Scan for the cell matching the given text and deliver its [x, y] coordinate at center. 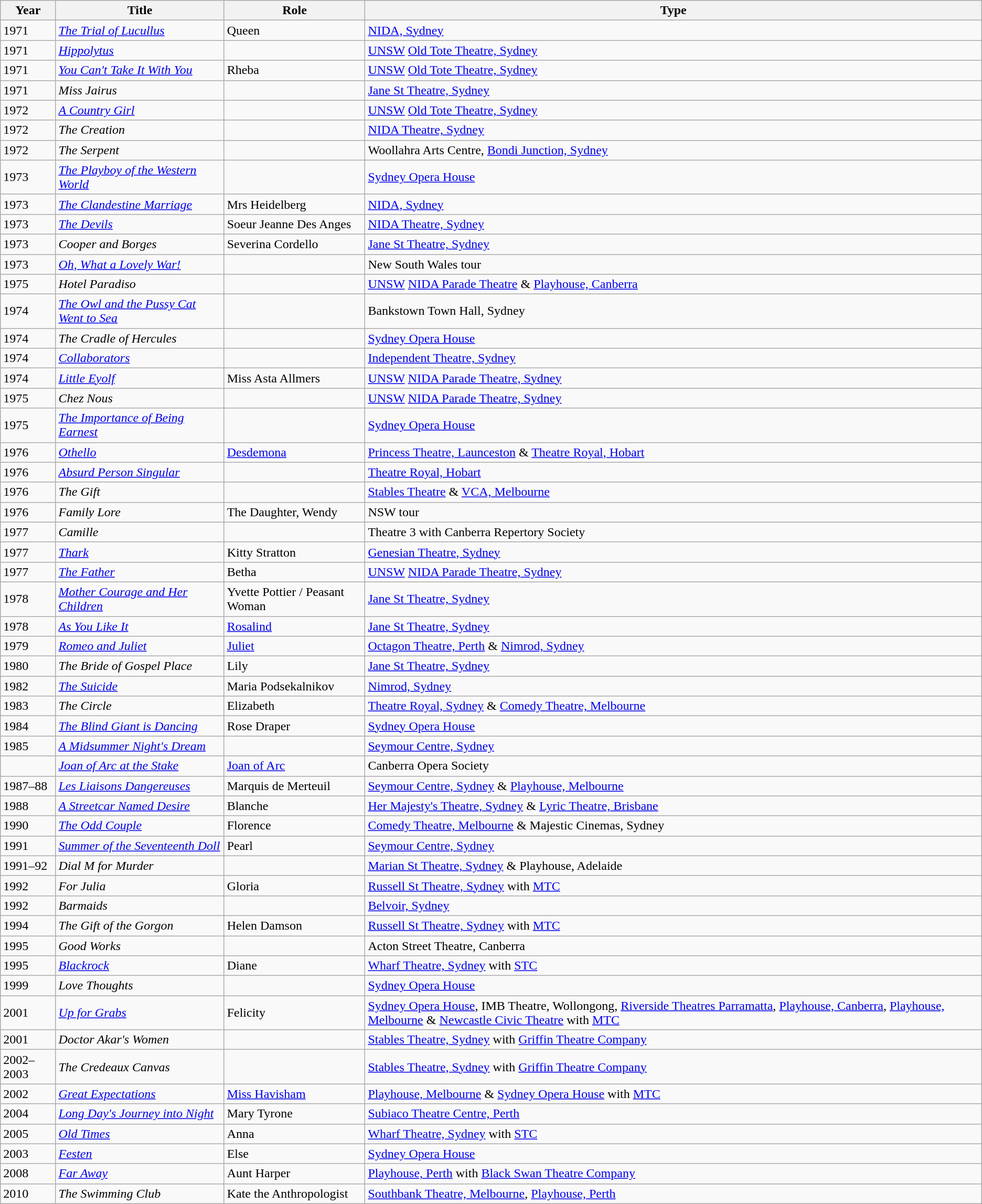
The Blind Giant is Dancing [140, 726]
Pearl [295, 846]
Blanche [295, 806]
Theatre 3 with Canberra Repertory Society [674, 532]
Anna [295, 1134]
Rose Draper [295, 726]
Felicity [295, 1013]
Old Times [140, 1134]
Role [295, 10]
You Can't Take It With You [140, 70]
The Clandestine Marriage [140, 204]
2010 [28, 1194]
Nimrod, Sydney [674, 686]
The Owl and the Pussy Cat Went to Sea [140, 312]
Mrs Heidelberg [295, 204]
A Midsummer Night's Dream [140, 746]
Gloria [295, 886]
A Streetcar Named Desire [140, 806]
Rosalind [295, 626]
1982 [28, 686]
Severina Cordello [295, 244]
Thark [140, 552]
Great Expectations [140, 1094]
1999 [28, 986]
Elizabeth [295, 706]
The Bride of Gospel Place [140, 666]
Queen [295, 30]
2005 [28, 1134]
Octagon Theatre, Perth & Nimrod, Sydney [674, 646]
Kitty Stratton [295, 552]
Playhouse, Melbourne & Sydney Opera House with MTC [674, 1094]
Seymour Centre, Sydney & Playhouse, Melbourne [674, 786]
Summer of the Seventeenth Doll [140, 846]
Up for Grabs [140, 1013]
Mother Courage and Her Children [140, 599]
UNSW NIDA Parade Theatre & Playhouse, Canberra [674, 284]
Soeur Jeanne Des Anges [295, 224]
Absurd Person Singular [140, 472]
1988 [28, 806]
Miss Jairus [140, 90]
Marquis de Merteuil [295, 786]
Family Lore [140, 512]
2002 [28, 1094]
1985 [28, 746]
Desdemona [295, 452]
Belvoir, Sydney [674, 905]
New South Wales tour [674, 264]
Theatre Royal, Sydney & Comedy Theatre, Melbourne [674, 706]
Southbank Theatre, Melbourne, Playhouse, Perth [674, 1194]
Les Liaisons Dangereuses [140, 786]
Doctor Akar's Women [140, 1040]
Joan of Arc [295, 766]
Kate the Anthropologist [295, 1194]
Blackrock [140, 966]
As You Like It [140, 626]
The Trial of Lucullus [140, 30]
2002–2003 [28, 1067]
A Country Girl [140, 110]
Festen [140, 1154]
Comedy Theatre, Melbourne & Majestic Cinemas, Sydney [674, 826]
The Cradle of Hercules [140, 338]
Mary Tyrone [295, 1114]
1984 [28, 726]
Her Majesty's Theatre, Sydney & Lyric Theatre, Brisbane [674, 806]
Woollahra Arts Centre, Bondi Junction, Sydney [674, 150]
Miss Havisham [295, 1094]
2004 [28, 1114]
Oh, What a Lovely War! [140, 264]
Diane [295, 966]
The Odd Couple [140, 826]
Long Day's Journey into Night [140, 1114]
Year [28, 10]
NSW tour [674, 512]
Cooper and Borges [140, 244]
1987–88 [28, 786]
Florence [295, 826]
The Circle [140, 706]
1979 [28, 646]
Dial M for Murder [140, 866]
Stables Theatre & VCA, Melbourne [674, 492]
Independent Theatre, Sydney [674, 358]
Good Works [140, 946]
1991 [28, 846]
Bankstown Town Hall, Sydney [674, 312]
Rheba [295, 70]
1994 [28, 925]
Juliet [295, 646]
The Importance of Being Earnest [140, 425]
The Serpent [140, 150]
The Credeaux Canvas [140, 1067]
The Creation [140, 130]
Type [674, 10]
Othello [140, 452]
Lily [295, 666]
Canberra Opera Society [674, 766]
Title [140, 10]
Miss Asta Allmers [295, 378]
Playhouse, Perth with Black Swan Theatre Company [674, 1174]
1991–92 [28, 866]
Little Eyolf [140, 378]
Maria Podsekalnikov [295, 686]
Theatre Royal, Hobart [674, 472]
Genesian Theatre, Sydney [674, 552]
Collaborators [140, 358]
The Playboy of the Western World [140, 177]
Barmaids [140, 905]
2003 [28, 1154]
The Suicide [140, 686]
The Swimming Club [140, 1194]
The Father [140, 572]
1983 [28, 706]
Love Thoughts [140, 986]
The Daughter, Wendy [295, 512]
Betha [295, 572]
Far Away [140, 1174]
Hotel Paradiso [140, 284]
Aunt Harper [295, 1174]
Yvette Pottier / Peasant Woman [295, 599]
1980 [28, 666]
1990 [28, 826]
For Julia [140, 886]
Acton Street Theatre, Canberra [674, 946]
Camille [140, 532]
Else [295, 1154]
Helen Damson [295, 925]
The Gift [140, 492]
2008 [28, 1174]
Joan of Arc at the Stake [140, 766]
Hippolytus [140, 50]
Romeo and Juliet [140, 646]
The Gift of the Gorgon [140, 925]
Marian St Theatre, Sydney & Playhouse, Adelaide [674, 866]
Princess Theatre, Launceston & Theatre Royal, Hobart [674, 452]
Subiaco Theatre Centre, Perth [674, 1114]
Chez Nous [140, 398]
The Devils [140, 224]
